From the cell containing the given text, extract its center point as [x, y] coordinate. 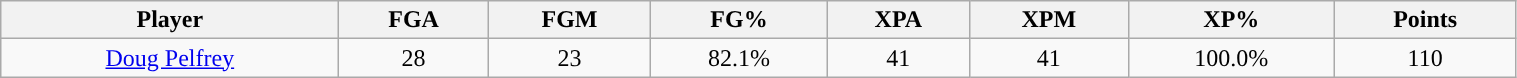
Player [170, 20]
XPM [1048, 20]
82.1% [740, 58]
110 [1425, 58]
FGA [414, 20]
FG% [740, 20]
FGM [569, 20]
23 [569, 58]
28 [414, 58]
XP% [1231, 20]
XPA [898, 20]
Points [1425, 20]
Doug Pelfrey [170, 58]
100.0% [1231, 58]
